Provide the [X, Y] coordinate of the cell's center where the given text is located.  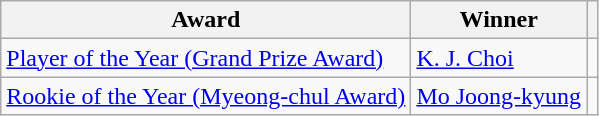
Award [206, 20]
Mo Joong-kyung [499, 96]
Rookie of the Year (Myeong-chul Award) [206, 96]
Player of the Year (Grand Prize Award) [206, 58]
Winner [499, 20]
K. J. Choi [499, 58]
